Capture the cell that displays the provided text and extract its [x, y] central coordinate. 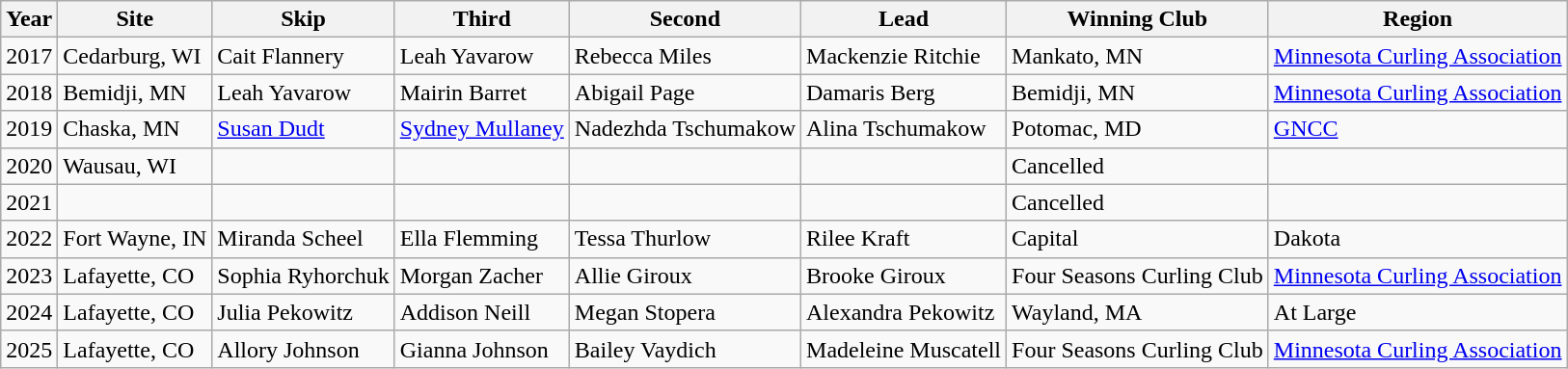
Miranda Scheel [303, 239]
2025 [29, 349]
Cait Flannery [303, 56]
Abigail Page [685, 92]
2021 [29, 202]
2019 [29, 129]
Morgan Zacher [482, 276]
At Large [1418, 312]
Sydney Mullaney [482, 129]
Megan Stopera [685, 312]
Allory Johnson [303, 349]
Addison Neill [482, 312]
Julia Pekowitz [303, 312]
GNCC [1418, 129]
Cedarburg, WI [135, 56]
Region [1418, 19]
Tessa Thurlow [685, 239]
Damaris Berg [905, 92]
Gianna Johnson [482, 349]
Capital [1138, 239]
Mackenzie Ritchie [905, 56]
Skip [303, 19]
Wausau, WI [135, 166]
Bailey Vaydich [685, 349]
Winning Club [1138, 19]
Nadezhda Tschumakow [685, 129]
Year [29, 19]
Mairin Barret [482, 92]
2017 [29, 56]
Sophia Ryhorchuk [303, 276]
Potomac, MD [1138, 129]
Third [482, 19]
2020 [29, 166]
2018 [29, 92]
Rebecca Miles [685, 56]
Mankato, MN [1138, 56]
Chaska, MN [135, 129]
Alina Tschumakow [905, 129]
2022 [29, 239]
Site [135, 19]
Fort Wayne, IN [135, 239]
Dakota [1418, 239]
Ella Flemming [482, 239]
2024 [29, 312]
Susan Dudt [303, 129]
2023 [29, 276]
Alexandra Pekowitz [905, 312]
Wayland, MA [1138, 312]
Allie Giroux [685, 276]
Second [685, 19]
Brooke Giroux [905, 276]
Rilee Kraft [905, 239]
Lead [905, 19]
Madeleine Muscatell [905, 349]
